Return (X, Y) of the center of cell containing provided text 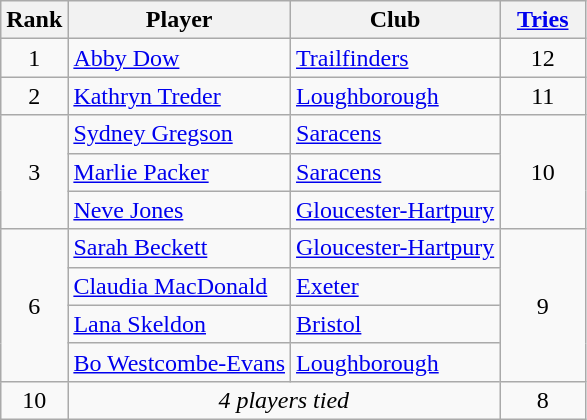
Abby Dow (180, 58)
4 players tied (284, 400)
1 (34, 58)
8 (543, 400)
Bo Westcombe-Evans (180, 362)
11 (543, 96)
Trailfinders (396, 58)
Sarah Beckett (180, 248)
3 (34, 172)
Sydney Gregson (180, 134)
Exeter (396, 286)
Claudia MacDonald (180, 286)
Club (396, 20)
Bristol (396, 324)
9 (543, 305)
Marlie Packer (180, 172)
Kathryn Treder (180, 96)
Tries (543, 20)
Player (180, 20)
Lana Skeldon (180, 324)
12 (543, 58)
Neve Jones (180, 210)
6 (34, 305)
2 (34, 96)
Rank (34, 20)
